Return the [x, y] coordinate for the center point of the cell that contains the specified text.  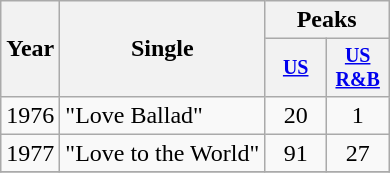
91 [296, 153]
Year [30, 49]
1977 [30, 153]
27 [358, 153]
1 [358, 115]
1976 [30, 115]
Single [162, 49]
USR&B [358, 68]
"Love to the World" [162, 153]
US [296, 68]
Peaks [327, 20]
20 [296, 115]
"Love Ballad" [162, 115]
